Determine the (X, Y) coordinate at the center of the cell enclosing the given text.  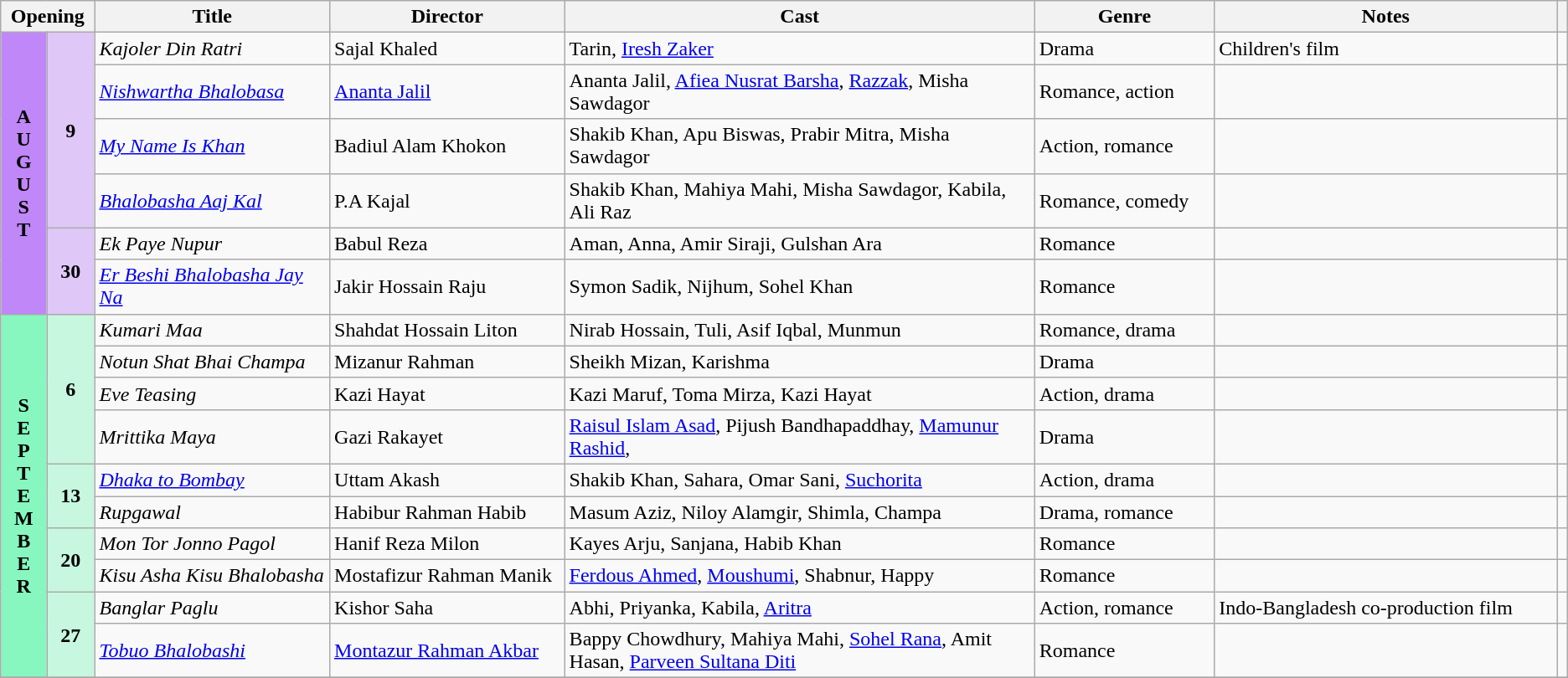
Nirab Hossain, Tuli, Asif Iqbal, Munmun (799, 330)
13 (70, 496)
Ananta Jalil, Afiea Nusrat Barsha, Razzak, Misha Sawdagor (799, 92)
9 (70, 131)
Mon Tor Jonno Pagol (213, 544)
Cast (799, 17)
Children's film (1385, 49)
Kishor Saha (447, 608)
Mizanur Rahman (447, 362)
Drama, romance (1124, 511)
Kajoler Din Ratri (213, 49)
Aman, Anna, Amir Siraji, Gulshan Ara (799, 244)
Shakib Khan, Apu Biswas, Prabir Mitra, Misha Sawdagor (799, 146)
Montazur Rahman Akbar (447, 651)
Romance, drama (1124, 330)
Bappy Chowdhury, Mahiya Mahi, Sohel Rana, Amit Hasan, Parveen Sultana Diti (799, 651)
6 (70, 388)
Symon Sadik, Nijhum, Sohel Khan (799, 286)
Hanif Reza Milon (447, 544)
20 (70, 560)
Rupgawal (213, 511)
Director (447, 17)
Er Beshi Bhalobasha Jay Na (213, 286)
Kazi Hayat (447, 393)
Raisul Islam Asad, Pijush Bandhapaddhay, Mamunur Rashid, (799, 437)
Genre (1124, 17)
Dhaka to Bombay (213, 480)
Kazi Maruf, Toma Mirza, Kazi Hayat (799, 393)
30 (70, 271)
Ferdous Ahmed, Moushumi, Shabnur, Happy (799, 576)
Tobuo Bhalobashi (213, 651)
Sheikh Mizan, Karishma (799, 362)
Gazi Rakayet (447, 437)
Jakir Hossain Raju (447, 286)
My Name Is Khan (213, 146)
Ananta Jalil (447, 92)
Notes (1385, 17)
Mrittika Maya (213, 437)
Nishwartha Bhalobasa (213, 92)
Banglar Paglu (213, 608)
Abhi, Priyanka, Kabila, Aritra (799, 608)
Sajal Khaled (447, 49)
Kumari Maa (213, 330)
Shahdat Hossain Liton (447, 330)
Uttam Akash (447, 480)
Babul Reza (447, 244)
Masum Aziz, Niloy Alamgir, Shimla, Champa (799, 511)
Indo-Bangladesh co-production film (1385, 608)
Shakib Khan, Sahara, Omar Sani, Suchorita (799, 480)
Title (213, 17)
SEPTEMBER (23, 496)
Mostafizur Rahman Manik (447, 576)
27 (70, 634)
Habibur Rahman Habib (447, 511)
AUGUST (23, 173)
Opening (48, 17)
Tarin, Iresh Zaker (799, 49)
Badiul Alam Khokon (447, 146)
Ek Paye Nupur (213, 244)
Kayes Arju, Sanjana, Habib Khan (799, 544)
Kisu Asha Kisu Bhalobasha (213, 576)
Shakib Khan, Mahiya Mahi, Misha Sawdagor, Kabila, Ali Raz (799, 201)
Notun Shat Bhai Champa (213, 362)
Romance, comedy (1124, 201)
Bhalobasha Aaj Kal (213, 201)
P.A Kajal (447, 201)
Eve Teasing (213, 393)
Romance, action (1124, 92)
